For the text-containing cell, return its midpoint in [x, y] coordinate format. 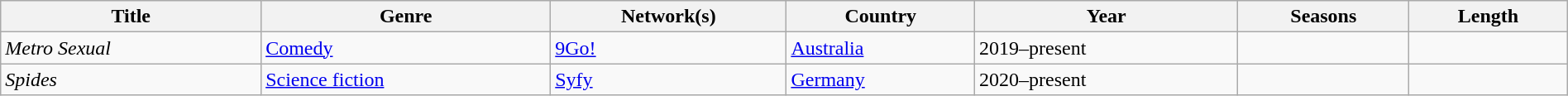
Germany [881, 79]
Comedy [406, 48]
Seasons [1323, 17]
2020–present [1107, 79]
Length [1489, 17]
Year [1107, 17]
Title [131, 17]
Spides [131, 79]
Metro Sexual [131, 48]
9Go! [668, 48]
Science fiction [406, 79]
Network(s) [668, 17]
Syfy [668, 79]
2019–present [1107, 48]
Australia [881, 48]
Genre [406, 17]
Country [881, 17]
